From the cell containing the given text, extract its center point as [x, y] coordinate. 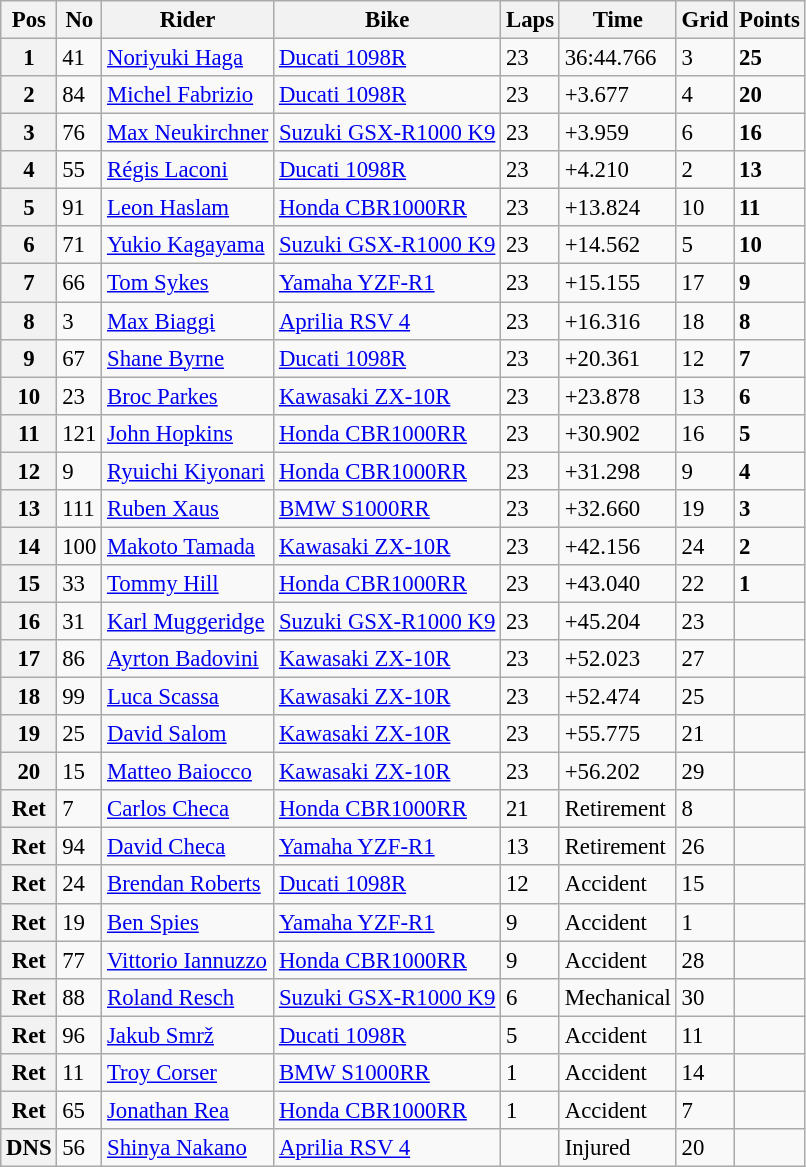
Régis Laconi [188, 170]
22 [704, 584]
Laps [530, 20]
+52.023 [618, 659]
99 [80, 697]
DNS [29, 1148]
31 [80, 621]
Matteo Baiocco [188, 772]
Broc Parkes [188, 396]
71 [80, 245]
96 [80, 1035]
77 [80, 960]
Ryuichi Kiyonari [188, 471]
John Hopkins [188, 433]
55 [80, 170]
Makoto Tamada [188, 546]
91 [80, 208]
David Salom [188, 734]
41 [80, 58]
Vittorio Iannuzzo [188, 960]
100 [80, 546]
+43.040 [618, 584]
36:44.766 [618, 58]
Jakub Smrž [188, 1035]
56 [80, 1148]
84 [80, 95]
Yukio Kagayama [188, 245]
88 [80, 997]
Rider [188, 20]
+14.562 [618, 245]
David Checa [188, 847]
Max Neukirchner [188, 133]
+30.902 [618, 433]
Time [618, 20]
+13.824 [618, 208]
+3.677 [618, 95]
No [80, 20]
Max Biaggi [188, 321]
26 [704, 847]
+20.361 [618, 358]
+56.202 [618, 772]
66 [80, 283]
+4.210 [618, 170]
28 [704, 960]
+55.775 [618, 734]
Brendan Roberts [188, 885]
65 [80, 1110]
Grid [704, 20]
Tom Sykes [188, 283]
Bike [388, 20]
Karl Muggeridge [188, 621]
+45.204 [618, 621]
30 [704, 997]
+16.316 [618, 321]
Pos [29, 20]
Michel Fabrizio [188, 95]
Shane Byrne [188, 358]
Roland Resch [188, 997]
+23.878 [618, 396]
Leon Haslam [188, 208]
Mechanical [618, 997]
Troy Corser [188, 1073]
76 [80, 133]
+42.156 [618, 546]
Shinya Nakano [188, 1148]
Tommy Hill [188, 584]
Ayrton Badovini [188, 659]
94 [80, 847]
29 [704, 772]
111 [80, 509]
Noriyuki Haga [188, 58]
121 [80, 433]
+32.660 [618, 509]
+3.959 [618, 133]
Points [770, 20]
+52.474 [618, 697]
67 [80, 358]
Injured [618, 1148]
+31.298 [618, 471]
Ruben Xaus [188, 509]
33 [80, 584]
Carlos Checa [188, 809]
86 [80, 659]
Ben Spies [188, 922]
Jonathan Rea [188, 1110]
27 [704, 659]
Luca Scassa [188, 697]
+15.155 [618, 283]
